Search for the cell housing the specified text and yield its (X, Y) center coordinate. 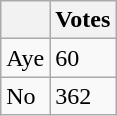
Aye (26, 58)
Votes (83, 20)
362 (83, 96)
60 (83, 58)
No (26, 96)
